Locate the cell with the specified text and output its [X, Y] center coordinate. 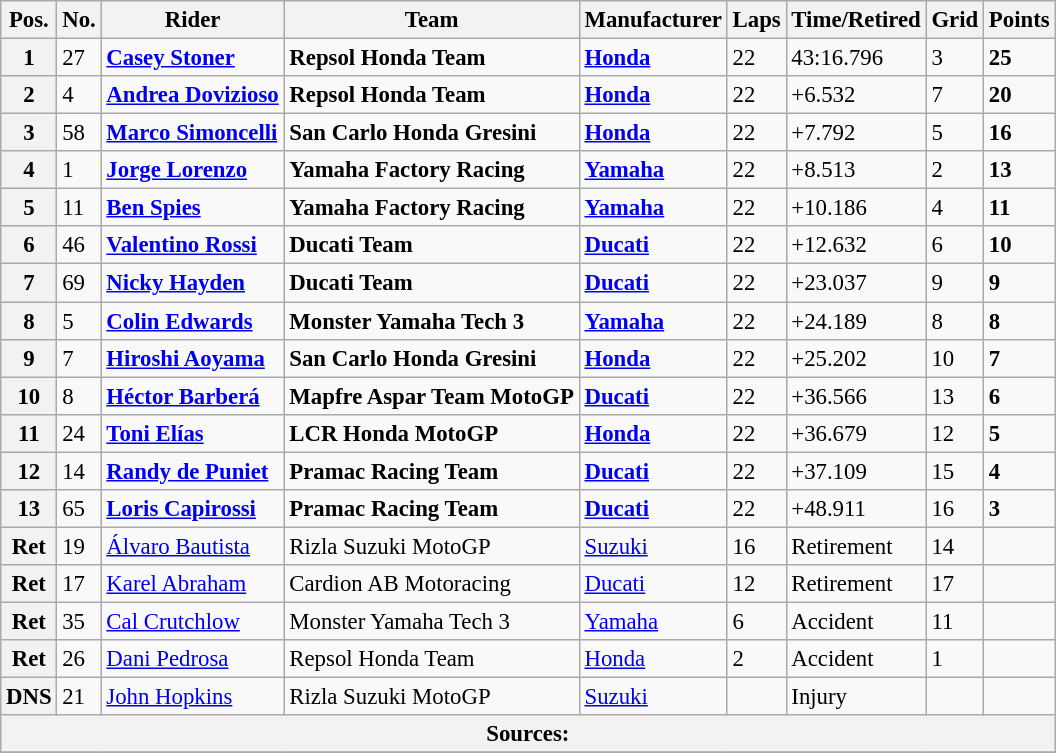
26 [79, 659]
25 [1020, 58]
Manufacturer [653, 20]
Injury [856, 697]
+37.109 [856, 471]
Andrea Dovizioso [192, 95]
Points [1020, 20]
No. [79, 20]
Marco Simoncelli [192, 133]
Laps [756, 20]
Pos. [29, 20]
Cardion AB Motoracing [432, 584]
Mapfre Aspar Team MotoGP [432, 396]
24 [79, 433]
Time/Retired [856, 20]
58 [79, 133]
Rider [192, 20]
+36.679 [856, 433]
Hiroshi Aoyama [192, 358]
20 [1020, 95]
Karel Abraham [192, 584]
69 [79, 283]
Dani Pedrosa [192, 659]
27 [79, 58]
Valentino Rossi [192, 245]
Grid [954, 20]
46 [79, 245]
Colin Edwards [192, 321]
19 [79, 546]
+10.186 [856, 208]
+8.513 [856, 170]
35 [79, 621]
+24.189 [856, 321]
Sources: [528, 734]
+6.532 [856, 95]
DNS [29, 697]
+7.792 [856, 133]
LCR Honda MotoGP [432, 433]
21 [79, 697]
Cal Crutchlow [192, 621]
Nicky Hayden [192, 283]
43:16.796 [856, 58]
65 [79, 509]
+12.632 [856, 245]
+25.202 [856, 358]
Ben Spies [192, 208]
John Hopkins [192, 697]
Álvaro Bautista [192, 546]
Toni Elías [192, 433]
+23.037 [856, 283]
Jorge Lorenzo [192, 170]
15 [954, 471]
Team [432, 20]
Casey Stoner [192, 58]
Randy de Puniet [192, 471]
Héctor Barberá [192, 396]
+48.911 [856, 509]
Loris Capirossi [192, 509]
+36.566 [856, 396]
